Return the (x, y) coordinate for the center point of the cell that contains the specified text.  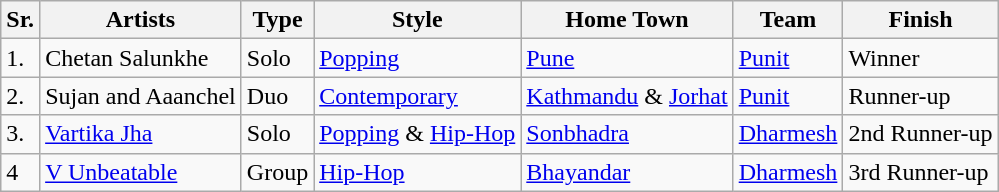
Sonbhadra (627, 134)
Winner (920, 58)
2nd Runner-up (920, 134)
4 (20, 172)
Vartika Jha (141, 134)
Pune (627, 58)
Group (277, 172)
V Unbeatable (141, 172)
Type (277, 20)
Sr. (20, 20)
Chetan Salunkhe (141, 58)
Popping & Hip-Hop (418, 134)
Sujan and Aaanchel (141, 96)
1. (20, 58)
Style (418, 20)
Popping (418, 58)
Runner-up (920, 96)
3. (20, 134)
Bhayandar (627, 172)
Kathmandu & Jorhat (627, 96)
Artists (141, 20)
Duo (277, 96)
Finish (920, 20)
3rd Runner-up (920, 172)
Home Town (627, 20)
Hip-Hop (418, 172)
2. (20, 96)
Team (788, 20)
Contemporary (418, 96)
